Return the [x, y] coordinate for the center point of the cell that contains the specified text.  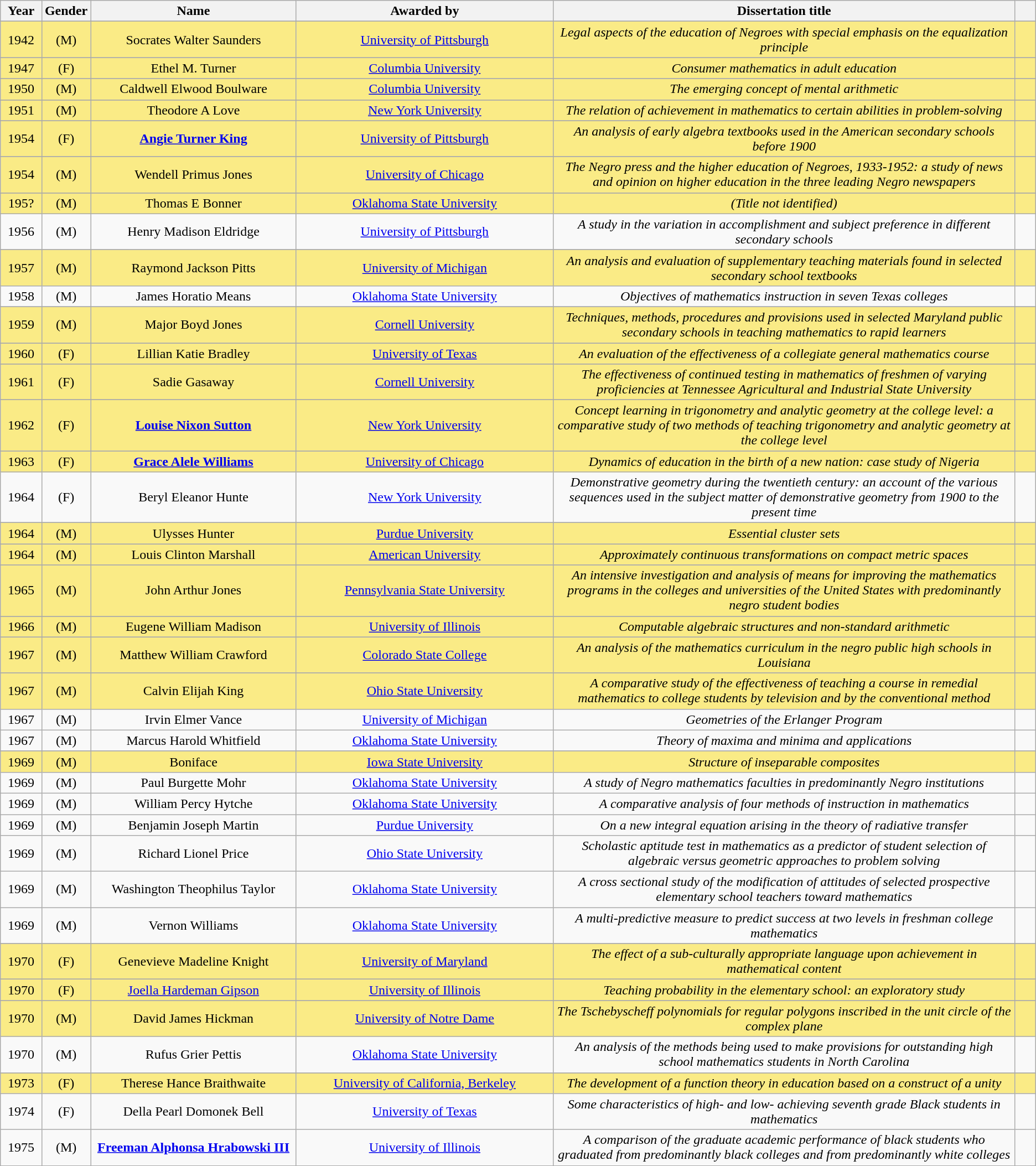
1959 [21, 324]
195? [21, 203]
(Title not identified) [784, 203]
Techniques, methods, procedures and provisions used in selected Maryland public secondary schools in teaching mathematics to rapid learners [784, 324]
Theodore A Love [194, 110]
Theory of maxima and minima and applications [784, 740]
The relation of achievement in mathematics to certain abilities in problem-solving [784, 110]
Benjamin Joseph Martin [194, 825]
Pennsylvania State University [424, 590]
1966 [21, 626]
Richard Lionel Price [194, 853]
Eugene William Madison [194, 626]
An analysis and evaluation of supplementary teaching materials found in selected secondary school textbooks [784, 268]
1963 [21, 462]
Boniface [194, 761]
Colorado State College [424, 655]
Wendell Primus Jones [194, 175]
Dynamics of education in the birth of a new nation: case study of Nigeria [784, 462]
Calvin Elijah King [194, 691]
1965 [21, 590]
Approximately continuous transformations on compact metric spaces [784, 555]
Geometries of the Erlanger Program [784, 719]
An analysis of the methods being used to make provisions for outstanding high school mathematics students in North Carolina [784, 1055]
1962 [21, 426]
Sadie Gasaway [194, 382]
1973 [21, 1083]
Marcus Harold Whitfield [194, 740]
1951 [21, 110]
Louis Clinton Marshall [194, 555]
An analysis of the mathematics curriculum in the negro public high schools in Louisiana [784, 655]
The Tschebyscheff polynomials for regular polygons inscribed in the unit circle of the complex plane [784, 1018]
1958 [21, 296]
John Arthur Jones [194, 590]
A multi-predictive measure to predict success at two levels in freshman college mathematics [784, 925]
Objectives of mathematics instruction in seven Texas colleges [784, 296]
Structure of inseparable composites [784, 761]
1950 [21, 89]
Legal aspects of the education of Negroes with special emphasis on the equalization principle [784, 40]
Rufus Grier Pettis [194, 1055]
Freeman Alphonsa Hrabowski III [194, 1148]
The development of a function theory in education based on a construct of a unity [784, 1083]
University of Notre Dame [424, 1018]
Computable algebraic structures and non-standard arithmetic [784, 626]
Scholastic aptitude test in mathematics as a predictor of student selection of algebraic versus geometric approaches to problem solving [784, 853]
On a new integral equation arising in the theory of radiative transfer [784, 825]
Joella Hardeman Gipson [194, 990]
Della Pearl Domonek Bell [194, 1111]
James Horatio Means [194, 296]
Louise Nixon Sutton [194, 426]
Vernon Williams [194, 925]
Matthew William Crawford [194, 655]
1957 [21, 268]
Thomas E Bonner [194, 203]
Year [21, 11]
The emerging concept of mental arithmetic [784, 89]
Ethel M. Turner [194, 68]
1947 [21, 68]
Genevieve Madeline Knight [194, 962]
Grace Alele Williams [194, 462]
An analysis of early algebra textbooks used in the American secondary schools before 1900 [784, 138]
Lillian Katie Bradley [194, 354]
David James Hickman [194, 1018]
A comparative analysis of four methods of instruction in mathematics [784, 804]
The Negro press and the higher education of Negroes, 1933-1952: a study of news and opinion on higher education in the three leading Negro newspapers [784, 175]
1974 [21, 1111]
Dissertation title [784, 11]
A study of Negro mathematics faculties in predominantly Negro institutions [784, 782]
1956 [21, 231]
1960 [21, 354]
Angie Turner King [194, 138]
Some characteristics of high- and low- achieving seventh grade Black students in mathematics [784, 1111]
Irvin Elmer Vance [194, 719]
The effect of a sub-culturally appropriate language upon achievement in mathematical content [784, 962]
Washington Theophilus Taylor [194, 890]
William Percy Hytche [194, 804]
Iowa State University [424, 761]
University of California, Berkeley [424, 1083]
Name [194, 11]
University of Maryland [424, 962]
Raymond Jackson Pitts [194, 268]
Socrates Walter Saunders [194, 40]
1975 [21, 1148]
1961 [21, 382]
Major Boyd Jones [194, 324]
Teaching probability in the elementary school: an exploratory study [784, 990]
Caldwell Elwood Boulware [194, 89]
Henry Madison Eldridge [194, 231]
A study in the variation in accomplishment and subject preference in different secondary schools [784, 231]
Gender [66, 11]
Therese Hance Braithwaite [194, 1083]
The effectiveness of continued testing in mathematics of freshmen of varying proficiencies at Tennessee Agricultural and Industrial State University [784, 382]
American University [424, 555]
Consumer mathematics in adult education [784, 68]
Paul Burgette Mohr [194, 782]
A cross sectional study of the modification of attitudes of selected prospective elementary school teachers toward mathematics [784, 890]
Beryl Eleanor Hunte [194, 498]
1942 [21, 40]
Essential cluster sets [784, 533]
Ulysses Hunter [194, 533]
An evaluation of the effectiveness of a collegiate general mathematics course [784, 354]
Awarded by [424, 11]
